Find where the given text appears and provide that cell's center as (X, Y) coordinate. 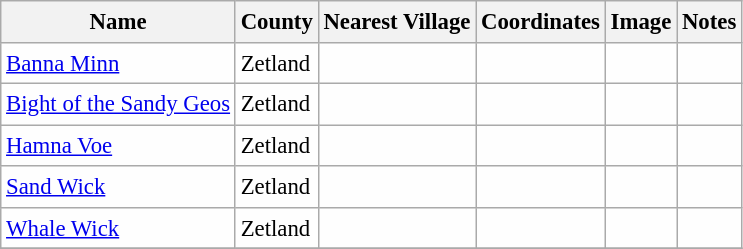
County (276, 22)
Nearest Village (397, 22)
Image (640, 22)
Coordinates (541, 22)
Whale Wick (118, 228)
Name (118, 22)
Bight of the Sandy Geos (118, 104)
Sand Wick (118, 186)
Notes (710, 22)
Banna Minn (118, 62)
Hamna Voe (118, 146)
